Detect which cell encompasses the target text, then output its [x, y] center coordinate. 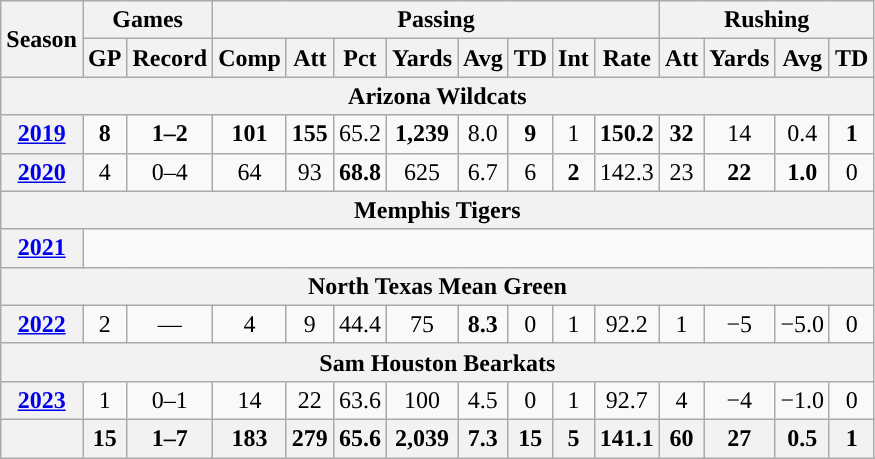
0–1 [170, 400]
142.3 [626, 172]
2022 [42, 324]
60 [681, 438]
2,039 [422, 438]
−4 [740, 400]
1–2 [170, 134]
68.8 [360, 172]
27 [740, 438]
32 [681, 134]
6 [530, 172]
92.7 [626, 400]
−1.0 [802, 400]
279 [310, 438]
63.6 [360, 400]
Games [147, 20]
— [170, 324]
Memphis Tigers [438, 210]
8.0 [484, 134]
93 [310, 172]
65.2 [360, 134]
4.5 [484, 400]
North Texas Mean Green [438, 286]
65.6 [360, 438]
Season [42, 39]
8.3 [484, 324]
1–7 [170, 438]
23 [681, 172]
155 [310, 134]
625 [422, 172]
141.1 [626, 438]
Record [170, 58]
0.4 [802, 134]
GP [104, 58]
150.2 [626, 134]
Int [574, 58]
1,239 [422, 134]
8 [104, 134]
2019 [42, 134]
0–4 [170, 172]
64 [250, 172]
Pct [360, 58]
Rate [626, 58]
183 [250, 438]
Passing [436, 20]
Arizona Wildcats [438, 96]
75 [422, 324]
44.4 [360, 324]
Sam Houston Bearkats [438, 362]
92.2 [626, 324]
−5.0 [802, 324]
100 [422, 400]
−5 [740, 324]
7.3 [484, 438]
0.5 [802, 438]
2023 [42, 400]
2020 [42, 172]
2021 [42, 248]
Rushing [766, 20]
101 [250, 134]
1.0 [802, 172]
5 [574, 438]
6.7 [484, 172]
Comp [250, 58]
